From the cell containing the given text, extract its center point as (X, Y) coordinate. 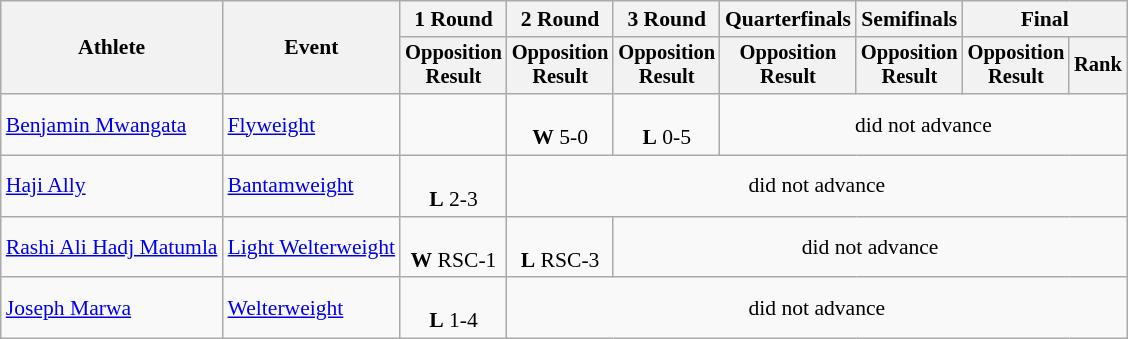
W 5-0 (560, 124)
Rashi Ali Hadj Matumla (112, 248)
2 Round (560, 19)
Haji Ally (112, 186)
Light Welterweight (312, 248)
L 2-3 (454, 186)
Flyweight (312, 124)
Joseph Marwa (112, 308)
Semifinals (910, 19)
Athlete (112, 48)
W RSC-1 (454, 248)
L 1-4 (454, 308)
Rank (1098, 66)
3 Round (666, 19)
Quarterfinals (788, 19)
Welterweight (312, 308)
1 Round (454, 19)
Final (1045, 19)
Event (312, 48)
Bantamweight (312, 186)
L 0-5 (666, 124)
L RSC-3 (560, 248)
Benjamin Mwangata (112, 124)
